Output the [X, Y] coordinate of the center of the cell containing the given text.  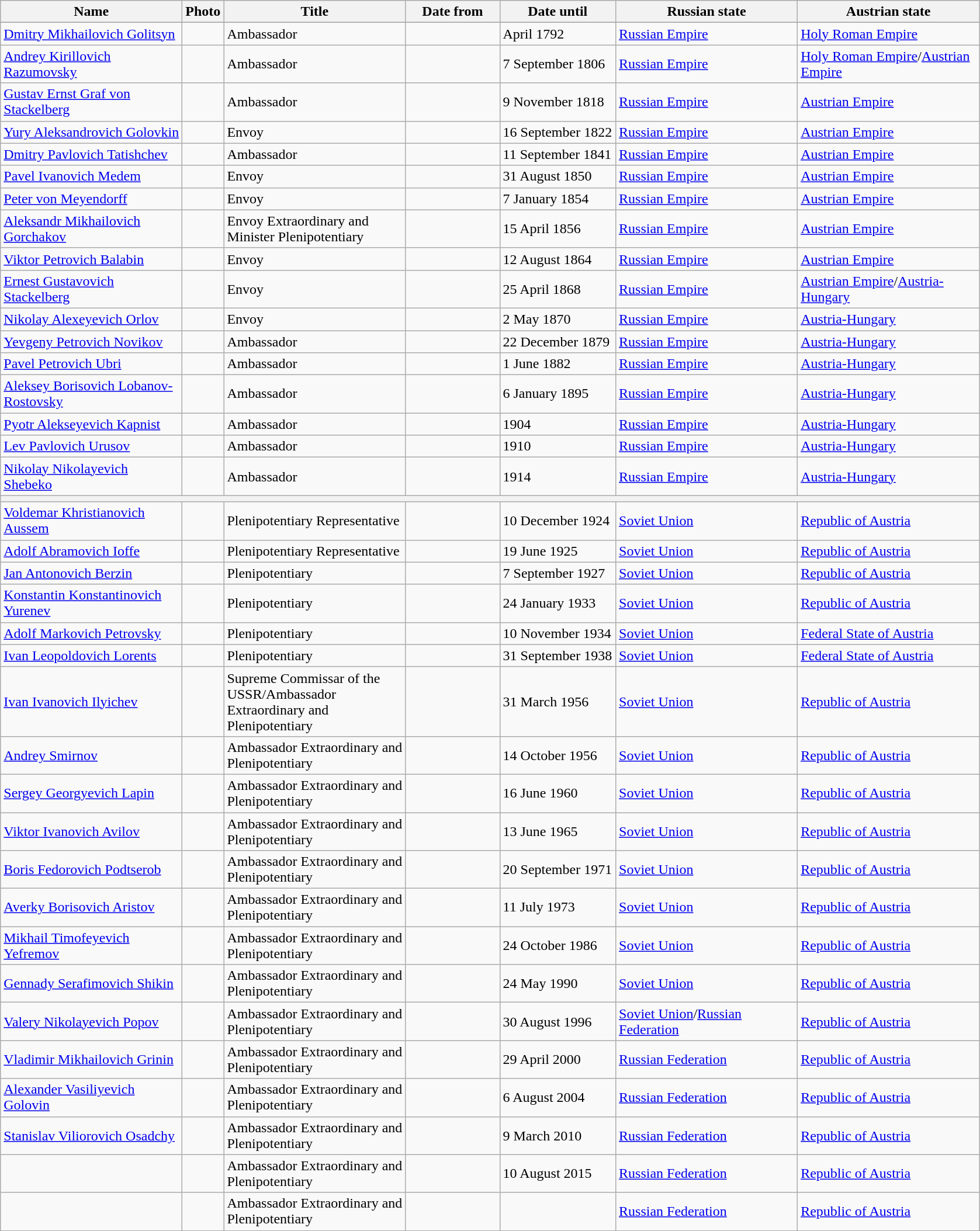
Konstantin Konstantinovich Yurenev [91, 603]
19 June 1925 [557, 551]
Andrey Smirnov [91, 755]
Date until [557, 12]
9 November 1818 [557, 102]
Adolf Markovich Petrovsky [91, 633]
10 August 2015 [557, 1173]
11 September 1841 [557, 154]
24 May 1990 [557, 984]
Adolf Abramovich Ioffe [91, 551]
1 June 1882 [557, 364]
1914 [557, 477]
Aleksandr Mikhailovich Gorchakov [91, 229]
Austrian Empire/Austria-Hungary [888, 289]
Dmitry Pavlovich Tatishchev [91, 154]
Boris Fedorovich Podtserob [91, 869]
31 August 1850 [557, 176]
Ernest Gustavovich Stackelberg [91, 289]
31 March 1956 [557, 701]
Peter von Meyendorff [91, 199]
25 April 1868 [557, 289]
22 December 1879 [557, 342]
12 August 1864 [557, 259]
Nikolay Nikolayevich Shebeko [91, 477]
April 1792 [557, 34]
7 September 1806 [557, 64]
24 October 1986 [557, 945]
Vladimir Mikhailovich Grinin [91, 1060]
Viktor Petrovich Balabin [91, 259]
Valery Nikolayevich Popov [91, 1021]
Viktor Ivanovich Avilov [91, 831]
Nikolay Alexeyevich Orlov [91, 319]
7 January 1854 [557, 199]
Sergey Georgyevich Lapin [91, 793]
Title [314, 12]
16 June 1960 [557, 793]
Gustav Ernst Graf von Stackelberg [91, 102]
7 September 1927 [557, 573]
Mikhail Timofeyevich Yefremov [91, 945]
9 March 2010 [557, 1136]
Soviet Union/Russian Federation [707, 1021]
16 September 1822 [557, 132]
13 June 1965 [557, 831]
Aleksey Borisovich Lobanov-Rostovsky [91, 394]
Supreme Commissar of the USSR/Ambassador Extraordinary and Plenipotentiary [314, 701]
Holy Roman Empire [888, 34]
Pavel Petrovich Ubri [91, 364]
Voldemar Khristianovich Aussem [91, 521]
Yevgeny Petrovich Novikov [91, 342]
Averky Borisovich Aristov [91, 908]
30 August 1996 [557, 1021]
Alexander Vasiliyevich Golovin [91, 1097]
14 October 1956 [557, 755]
6 January 1895 [557, 394]
29 April 2000 [557, 1060]
11 July 1973 [557, 908]
15 April 1856 [557, 229]
Gennady Serafimovich Shikin [91, 984]
1910 [557, 446]
6 August 2004 [557, 1097]
24 January 1933 [557, 603]
Dmitry Mikhailovich Golitsyn [91, 34]
Andrey Kirillovich Razumovsky [91, 64]
Jan Antonovich Berzin [91, 573]
Yury Aleksandrovich Golovkin [91, 132]
Russian state [707, 12]
Pavel Ivanovich Medem [91, 176]
10 November 1934 [557, 633]
2 May 1870 [557, 319]
Ivan Leopoldovich Lorents [91, 656]
31 September 1938 [557, 656]
Envoy Extraordinary and Minister Plenipotentiary [314, 229]
Austrian state [888, 12]
Stanislav Viliorovich Osadchy [91, 1136]
1904 [557, 424]
Date from [452, 12]
Photo [203, 12]
10 December 1924 [557, 521]
Ivan Ivanovich Ilyichev [91, 701]
Lev Pavlovich Urusov [91, 446]
Holy Roman Empire/Austrian Empire [888, 64]
Name [91, 12]
Pyotr Alekseyevich Kapnist [91, 424]
20 September 1971 [557, 869]
